For the text-containing cell, return its midpoint in (x, y) coordinate format. 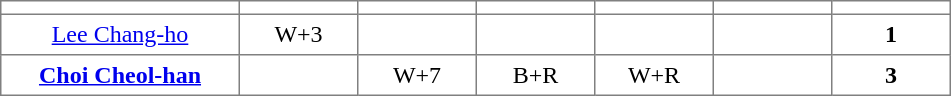
W+R (654, 75)
Choi Cheol-han (120, 75)
1 (891, 34)
Lee Chang-ho (120, 34)
W+7 (417, 75)
B+R (535, 75)
3 (891, 75)
W+3 (298, 34)
